Determine the [x, y] coordinate at the center of the cell enclosing the given text.  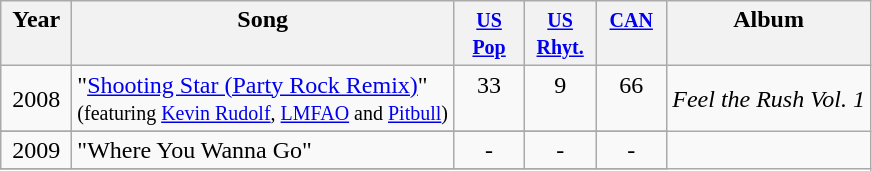
"Shooting Star (Party Rock Remix)" (featuring Kevin Rudolf, LMFAO and Pitbull) [263, 98]
Song [263, 34]
USRhyt. [560, 34]
2008 [36, 98]
9 [560, 98]
2009 [36, 150]
Album [769, 34]
CAN [632, 34]
33 [490, 98]
Year [36, 34]
66 [632, 98]
"Where You Wanna Go" [263, 150]
Feel the Rush Vol. 1 [769, 98]
USPop [490, 34]
